From the cell containing the given text, extract its center point as [x, y] coordinate. 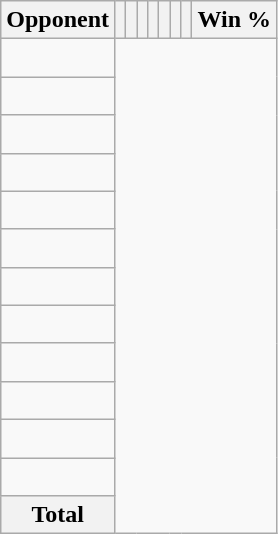
Opponent [58, 20]
Total [58, 515]
Win % [234, 20]
